Extract the [x, y] coordinate from the center of the cell holding the provided text.  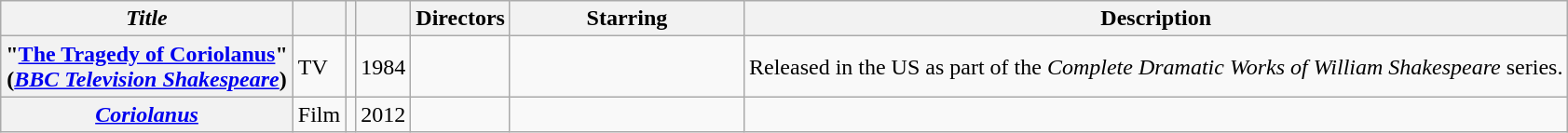
Coriolanus [147, 114]
Description [1155, 19]
Directors [460, 19]
1984 [384, 67]
TV [319, 67]
Starring [626, 19]
Film [319, 114]
2012 [384, 114]
Title [147, 19]
Released in the US as part of the Complete Dramatic Works of William Shakespeare series. [1155, 67]
"The Tragedy of Coriolanus"(BBC Television Shakespeare) [147, 67]
